Pinpoint the cell where the given text exists, returning its (x, y) midpoint coordinate. 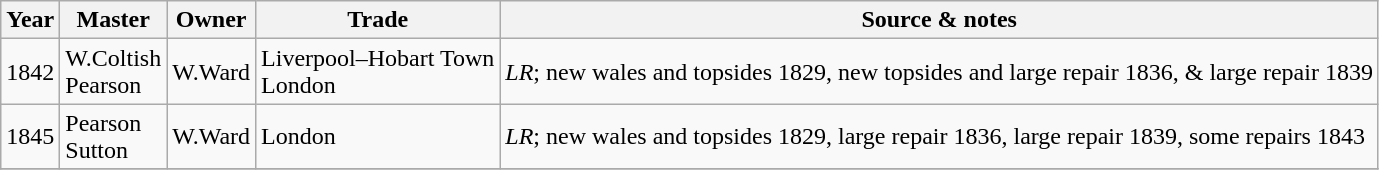
W.ColtishPearson (114, 72)
Year (30, 20)
Owner (212, 20)
LR; new wales and topsides 1829, new topsides and large repair 1836, & large repair 1839 (940, 72)
Source & notes (940, 20)
Master (114, 20)
Trade (378, 20)
London (378, 136)
LR; new wales and topsides 1829, large repair 1836, large repair 1839, some repairs 1843 (940, 136)
1845 (30, 136)
Liverpool–Hobart TownLondon (378, 72)
PearsonSutton (114, 136)
1842 (30, 72)
